Search for the cell housing the specified text and yield its (X, Y) center coordinate. 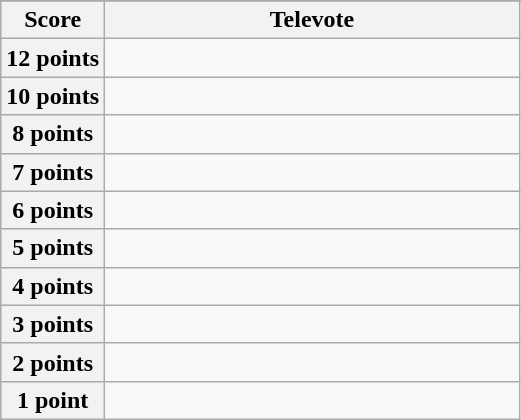
6 points (53, 210)
10 points (53, 96)
8 points (53, 134)
Televote (312, 20)
1 point (53, 400)
3 points (53, 324)
5 points (53, 248)
Score (53, 20)
2 points (53, 362)
4 points (53, 286)
7 points (53, 172)
12 points (53, 58)
